Return [x, y] of the center of cell containing provided text 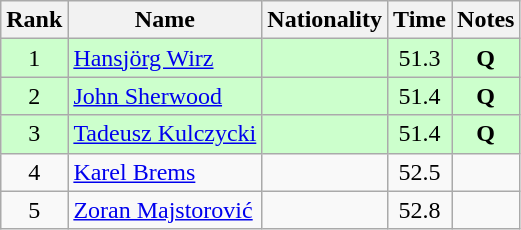
52.8 [420, 210]
Hansjörg Wirz [165, 58]
John Sherwood [165, 96]
Tadeusz Kulczycki [165, 134]
3 [34, 134]
Rank [34, 20]
Zoran Majstorović [165, 210]
1 [34, 58]
52.5 [420, 172]
Time [420, 20]
51.3 [420, 58]
Nationality [325, 20]
Karel Brems [165, 172]
Notes [486, 20]
5 [34, 210]
2 [34, 96]
Name [165, 20]
4 [34, 172]
